Scan for the cell matching the given text and deliver its (x, y) coordinate at center. 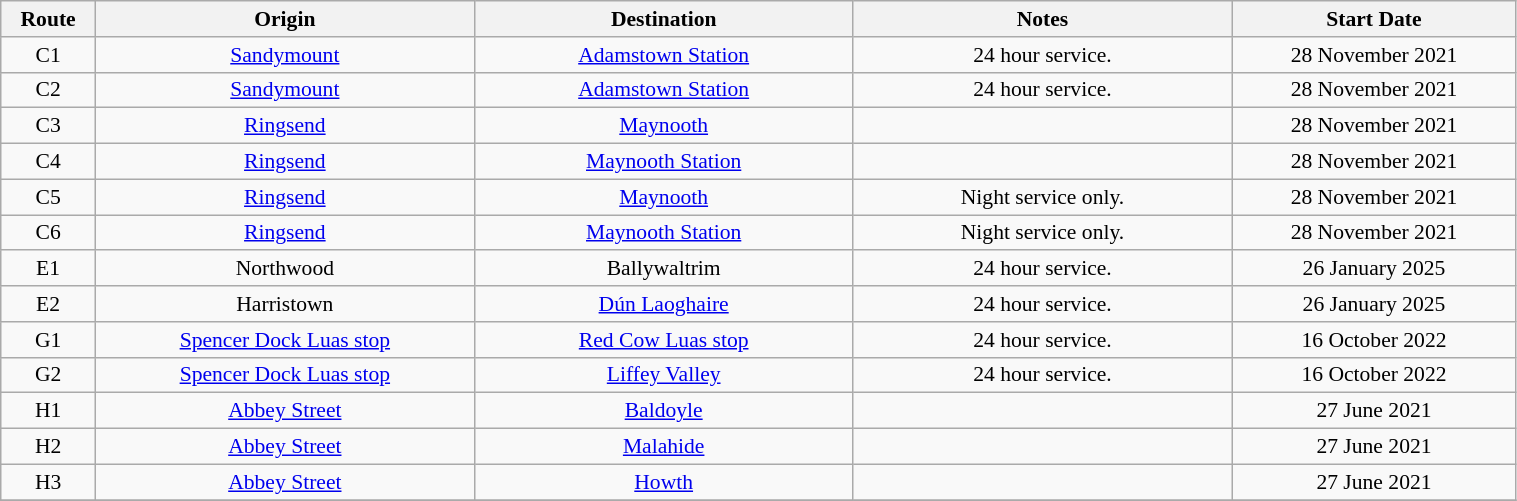
C3 (48, 126)
Northwood (284, 269)
C1 (48, 55)
C4 (48, 162)
Liffey Valley (664, 375)
Howth (664, 482)
Red Cow Luas stop (664, 340)
Start Date (1374, 19)
Route (48, 19)
G2 (48, 375)
Ballywaltrim (664, 269)
C6 (48, 233)
Origin (284, 19)
H1 (48, 411)
Harristown (284, 304)
C2 (48, 90)
C5 (48, 197)
E1 (48, 269)
G1 (48, 340)
Malahide (664, 447)
H2 (48, 447)
Dún Laoghaire (664, 304)
E2 (48, 304)
H3 (48, 482)
Notes (1042, 19)
Destination (664, 19)
Baldoyle (664, 411)
